Scan for the cell matching the given text and deliver its (x, y) coordinate at center. 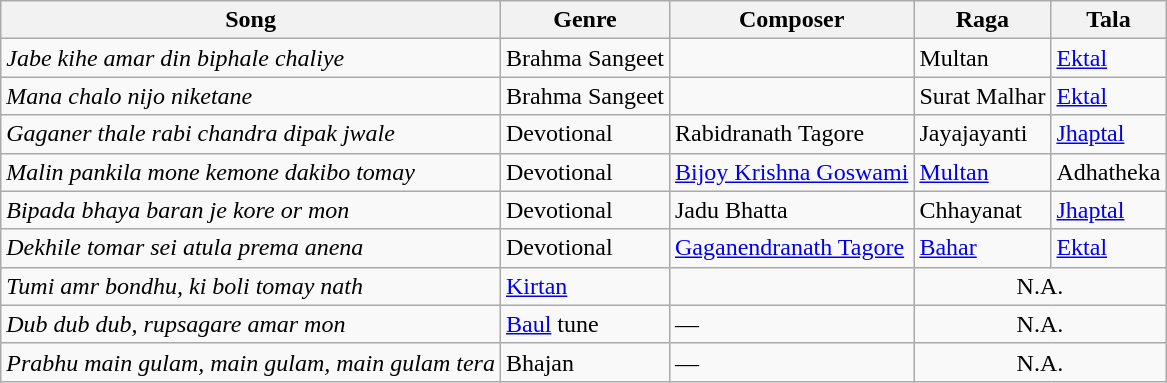
Rabidranath Tagore (791, 134)
Bahar (982, 248)
Composer (791, 20)
Bipada bhaya baran je kore or mon (251, 210)
Gaganer thale rabi chandra dipak jwale (251, 134)
Tala (1108, 20)
Dekhile tomar sei atula prema anena (251, 248)
Gaganendranath Tagore (791, 248)
Malin pankila mone kemone dakibo tomay (251, 172)
Baul tune (584, 324)
Dub dub dub, rupsagare amar mon (251, 324)
Genre (584, 20)
Tumi amr bondhu, ki boli tomay nath (251, 286)
Jabe kihe amar din biphale chaliye (251, 58)
Song (251, 20)
Chhayanat (982, 210)
Bijoy Krishna Goswami (791, 172)
Jadu Bhatta (791, 210)
Kirtan (584, 286)
Bhajan (584, 362)
Prabhu main gulam, main gulam, main gulam tera (251, 362)
Mana chalo nijo niketane (251, 96)
Raga (982, 20)
Adhatheka (1108, 172)
Jayajayanti (982, 134)
Surat Malhar (982, 96)
